Return [X, Y] of the center of cell containing provided text 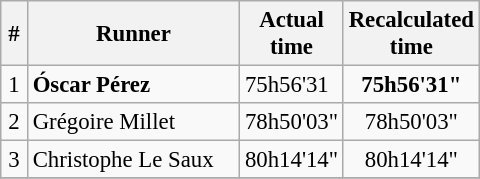
Actual time [292, 34]
3 [14, 160]
# [14, 34]
Óscar Pérez [133, 85]
Recalculated time [411, 34]
Christophe Le Saux [133, 160]
1 [14, 85]
75h56'31" [411, 85]
Grégoire Millet [133, 122]
Runner [133, 34]
75h56'31 [292, 85]
2 [14, 122]
